Pinpoint the cell where the given text exists, returning its [x, y] midpoint coordinate. 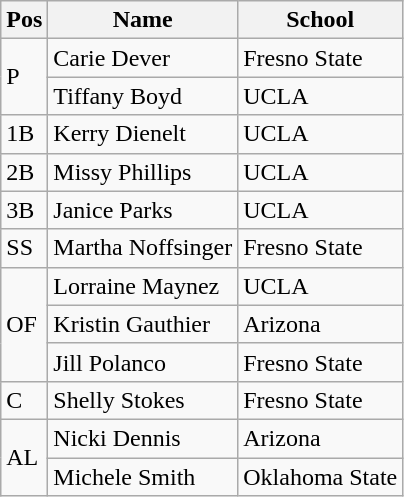
C [24, 400]
1B [24, 134]
3B [24, 210]
Kerry Dienelt [143, 134]
School [320, 20]
Lorraine Maynez [143, 286]
OF [24, 324]
Shelly Stokes [143, 400]
AL [24, 457]
Nicki Dennis [143, 438]
Michele Smith [143, 477]
Kristin Gauthier [143, 324]
Missy Phillips [143, 172]
Martha Noffsinger [143, 248]
SS [24, 248]
P [24, 77]
Jill Polanco [143, 362]
Name [143, 20]
Oklahoma State [320, 477]
2B [24, 172]
Pos [24, 20]
Tiffany Boyd [143, 96]
Janice Parks [143, 210]
Carie Dever [143, 58]
